Extract the (x, y) coordinate from the center of the cell holding the provided text.  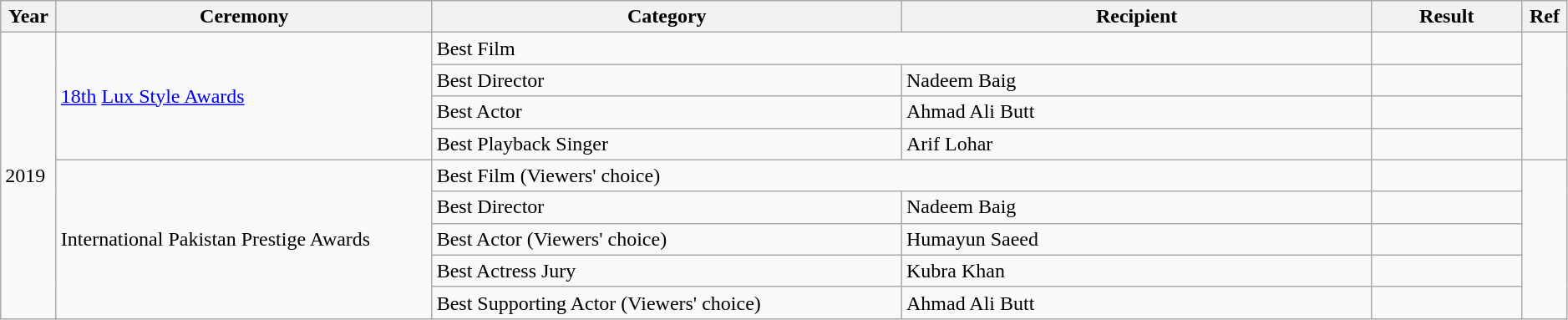
Year (28, 17)
Best Supporting Actor (Viewers' choice) (667, 302)
Best Actor (Viewers' choice) (667, 239)
Arif Lohar (1136, 144)
Category (667, 17)
Best Actor (667, 112)
18th Lux Style Awards (244, 96)
Best Actress Jury (667, 271)
Result (1447, 17)
Best Playback Singer (667, 144)
Ceremony (244, 17)
Best Film (902, 48)
Recipient (1136, 17)
Humayun Saeed (1136, 239)
2019 (28, 175)
Ref (1545, 17)
Best Film (Viewers' choice) (902, 175)
International Pakistan Prestige Awards (244, 239)
Kubra Khan (1136, 271)
